Return the (X, Y) coordinate for the center point of the cell that contains the specified text.  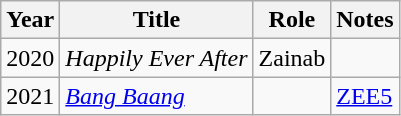
Zainab (292, 58)
Role (292, 20)
ZEE5 (365, 96)
Notes (365, 20)
Bang Baang (156, 96)
2020 (30, 58)
2021 (30, 96)
Title (156, 20)
Year (30, 20)
Happily Ever After (156, 58)
